Identify which cell holds the provided text, then report its [X, Y] central coordinate. 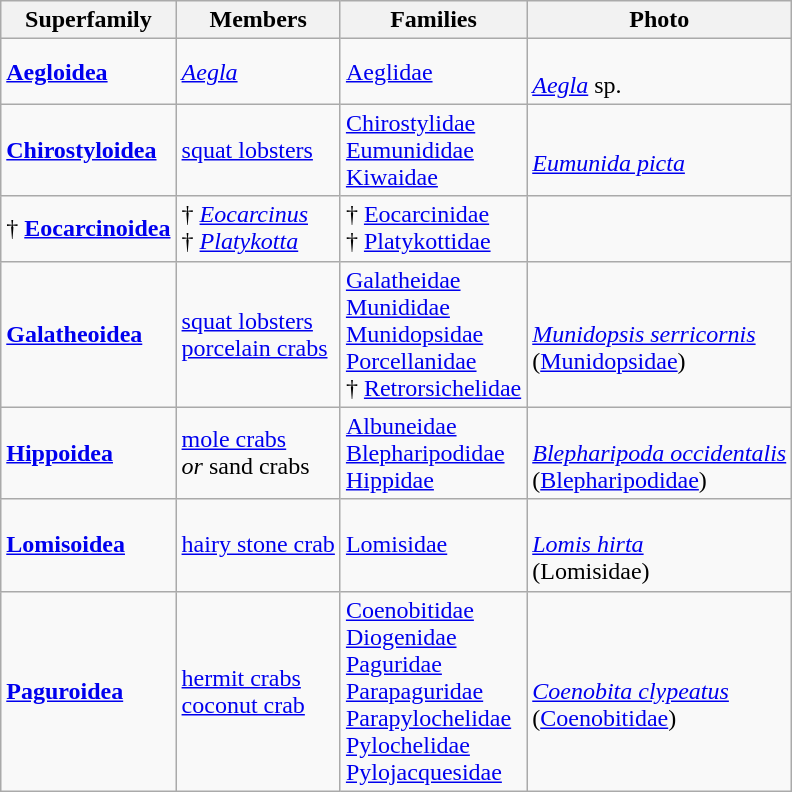
Eumunida picta [660, 150]
Munidopsis serricornis(Munidopsidae) [660, 334]
Coenobita clypeatus(Coenobitidae) [660, 691]
Lomisoidea [88, 545]
Aegla sp. [660, 72]
squat lobsters [258, 150]
Members [258, 20]
Chirostyloidea [88, 150]
squat lobstersporcelain crabs [258, 334]
Aeglidae [433, 72]
CoenobitidaeDiogenidaePaguridaeParapaguridaeParapylochelidaePylochelidaePylojacquesidae [433, 691]
GalatheidaeMunididaeMunidopsidaePorcellanidae† Retrorsichelidae [433, 334]
Families [433, 20]
† Eocarcinoidea [88, 228]
Lomis hirta(Lomisidae) [660, 545]
hairy stone crab [258, 545]
Blepharipoda occidentalis(Blepharipodidae) [660, 453]
Hippoidea [88, 453]
Aegla [258, 72]
mole crabsor sand crabs [258, 453]
ChirostylidaeEumunididaeKiwaidae [433, 150]
Lomisidae [433, 545]
Photo [660, 20]
Superfamily [88, 20]
Galatheoidea [88, 334]
Aegloidea [88, 72]
† Eocarcinus† Platykotta [258, 228]
hermit crabscoconut crab [258, 691]
† Eocarcinidae† Platykottidae [433, 228]
Paguroidea [88, 691]
AlbuneidaeBlepharipodidaeHippidae [433, 453]
